Capture the cell that displays the provided text and extract its [X, Y] central coordinate. 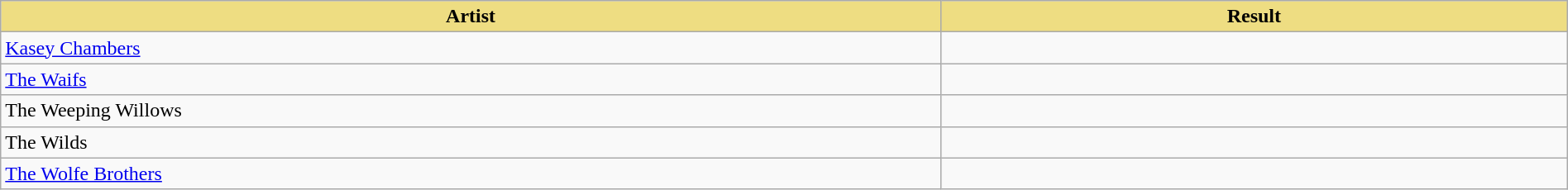
The Wilds [471, 142]
Kasey Chambers [471, 48]
The Weeping Willows [471, 111]
Result [1254, 17]
The Waifs [471, 79]
The Wolfe Brothers [471, 173]
Artist [471, 17]
